For the text-containing cell, return its midpoint in [x, y] coordinate format. 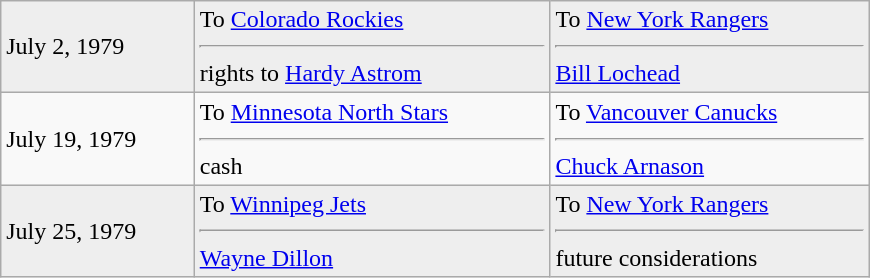
To New York Rangersfuture considerations [710, 231]
To Colorado Rockiesrights to Hardy Astrom [372, 47]
July 19, 1979 [98, 139]
To New York RangersBill Lochead [710, 47]
July 25, 1979 [98, 231]
To Winnipeg JetsWayne Dillon [372, 231]
To Vancouver CanucksChuck Arnason [710, 139]
July 2, 1979 [98, 47]
To Minnesota North Starscash [372, 139]
